Locate the cell with the specified text and output its (x, y) center coordinate. 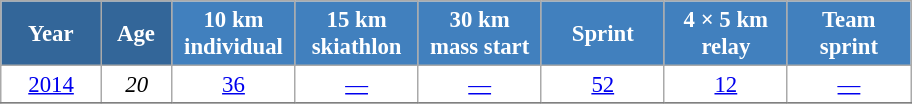
4 × 5 km relay (726, 34)
36 (234, 85)
2014 (52, 85)
Team sprint (848, 34)
12 (726, 85)
30 km mass start (480, 34)
20 (136, 85)
Age (136, 34)
52 (602, 85)
15 km skiathlon (356, 34)
Sprint (602, 34)
10 km individual (234, 34)
Year (52, 34)
